Scan for the cell matching the given text and deliver its (X, Y) coordinate at center. 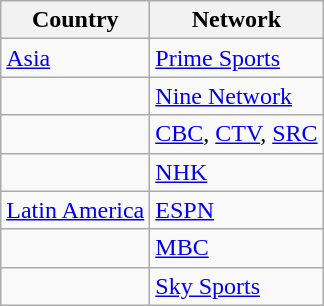
Latin America (76, 210)
Sky Sports (236, 286)
Nine Network (236, 96)
Network (236, 20)
CBC, CTV, SRC (236, 134)
Country (76, 20)
MBC (236, 248)
ESPN (236, 210)
NHK (236, 172)
Asia (76, 58)
Prime Sports (236, 58)
